Return the [x, y] coordinate for the center point of the cell that contains the specified text.  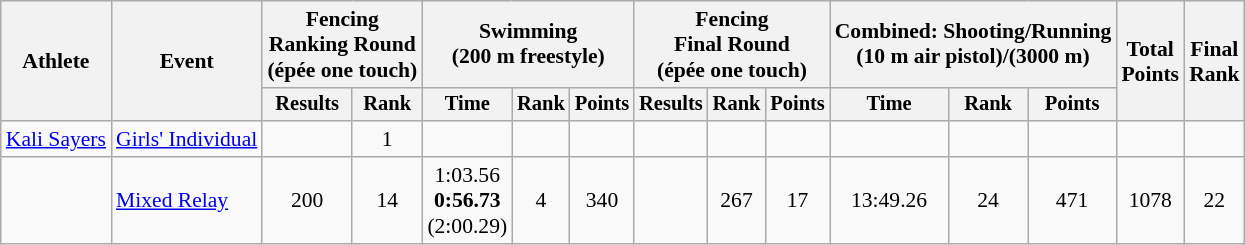
200 [307, 200]
FencingRanking Round(épée one touch) [342, 44]
TotalPoints [1150, 61]
4 [541, 200]
471 [1072, 200]
14 [387, 200]
24 [988, 200]
267 [737, 200]
13:49.26 [890, 200]
FinalRank [1214, 61]
Event [186, 61]
Swimming(200 m freestyle) [528, 44]
1:03.560:56.73(2:00.29) [467, 200]
17 [797, 200]
Athlete [56, 61]
FencingFinal Round(épée one touch) [732, 44]
340 [602, 200]
1078 [1150, 200]
Mixed Relay [186, 200]
Combined: Shooting/Running(10 m air pistol)/(3000 m) [974, 44]
1 [387, 139]
22 [1214, 200]
Girls' Individual [186, 139]
Kali Sayers [56, 139]
